Extract the (x, y) coordinate from the center of the cell holding the provided text.  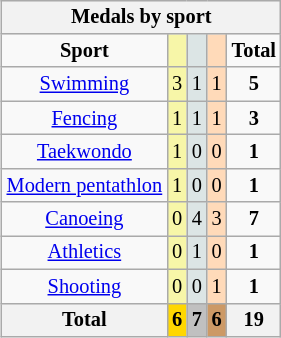
Modern pentathlon (84, 185)
4 (197, 219)
19 (254, 320)
Shooting (84, 286)
Taekwondo (84, 152)
5 (254, 84)
Athletics (84, 253)
Sport (84, 51)
Swimming (84, 84)
Canoeing (84, 219)
Medals by sport (142, 17)
Fencing (84, 118)
